Capture the cell that displays the provided text and extract its (X, Y) central coordinate. 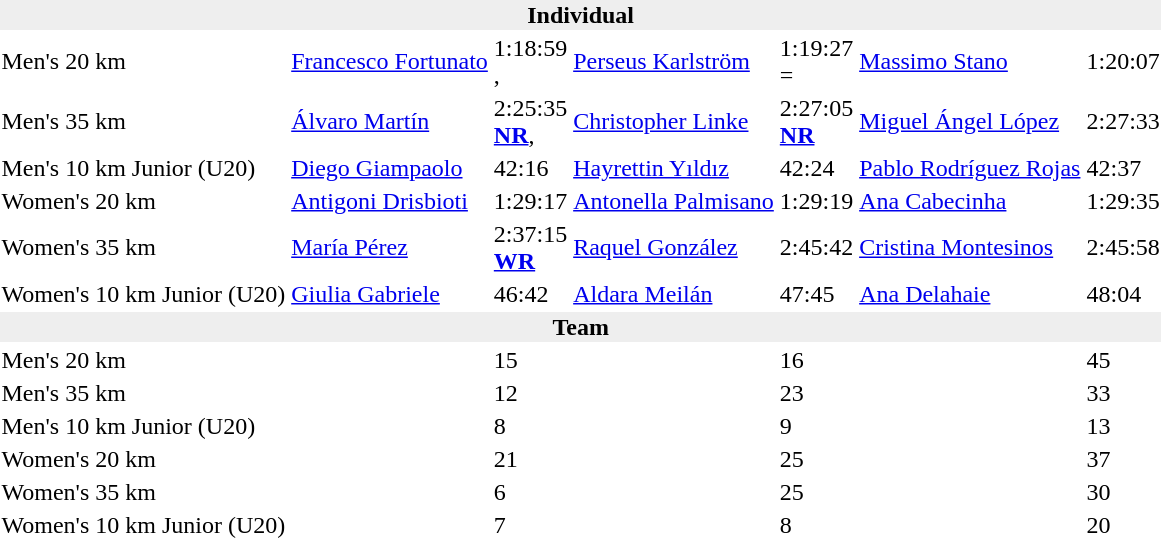
Miguel Ángel López (970, 122)
Raquel González (674, 248)
Ana Delahaie (970, 294)
37 (1123, 459)
Antonella Palmisano (674, 201)
48:04 (1123, 294)
21 (530, 459)
1:29:19 (816, 201)
2:27:33 (1123, 122)
Perseus Karlström (674, 62)
Pablo Rodríguez Rojas (970, 168)
Ana Cabecinha (970, 201)
Antigoni Drisbioti (390, 201)
47:45 (816, 294)
2:45:42 (816, 248)
13 (1123, 426)
Álvaro Martín (390, 122)
1:29:17 (530, 201)
Women's 10 km Junior (U20) (144, 294)
Individual (580, 15)
23 (816, 393)
María Pérez (390, 248)
8 (530, 426)
15 (530, 360)
9 (816, 426)
Cristina Montesinos (970, 248)
1:18:59 , (530, 62)
Diego Giampaolo (390, 168)
1:19:27 = (816, 62)
42:24 (816, 168)
Aldara Meilán (674, 294)
12 (530, 393)
1:20:07 (1123, 62)
42:16 (530, 168)
1:29:35 (1123, 201)
42:37 (1123, 168)
2:25:35 NR, (530, 122)
Massimo Stano (970, 62)
30 (1123, 492)
Hayrettin Yıldız (674, 168)
33 (1123, 393)
45 (1123, 360)
Team (580, 327)
2:37:15 WR (530, 248)
Christopher Linke (674, 122)
Francesco Fortunato (390, 62)
16 (816, 360)
2:45:58 (1123, 248)
Giulia Gabriele (390, 294)
6 (530, 492)
2:27:05 NR (816, 122)
46:42 (530, 294)
